Detect which cell encompasses the target text, then output its [x, y] center coordinate. 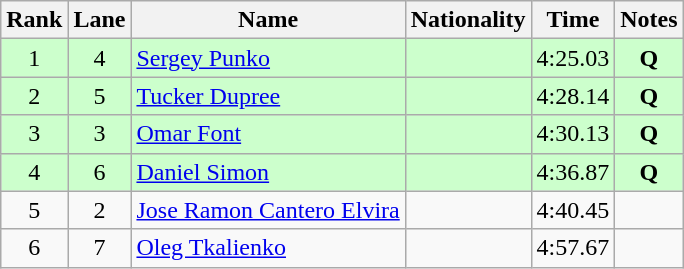
Time [573, 20]
1 [34, 58]
Daniel Simon [268, 172]
4:28.14 [573, 96]
Sergey Punko [268, 58]
Jose Ramon Cantero Elvira [268, 210]
4:40.45 [573, 210]
Name [268, 20]
Nationality [468, 20]
Lane [100, 20]
Oleg Tkalienko [268, 248]
4:57.67 [573, 248]
4:30.13 [573, 134]
4:36.87 [573, 172]
Rank [34, 20]
7 [100, 248]
Omar Font [268, 134]
Notes [649, 20]
Tucker Dupree [268, 96]
4:25.03 [573, 58]
